Detect which cell encompasses the target text, then output its (X, Y) center coordinate. 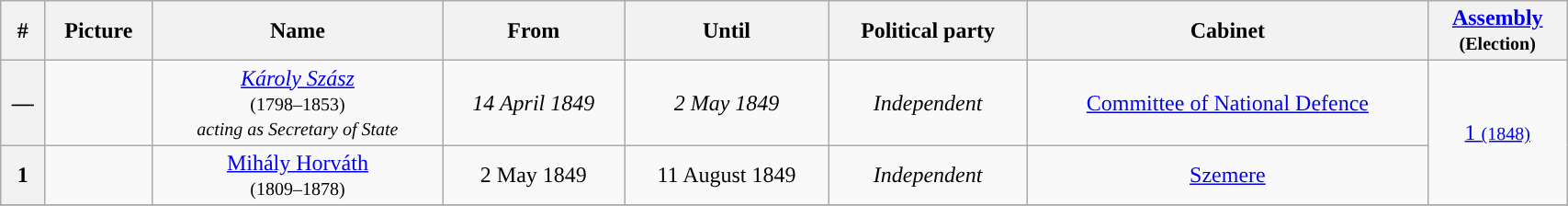
11 August 1849 (728, 175)
Károly Szász(1798–1853)acting as Secretary of State (298, 103)
Committee of National Defence (1227, 103)
Until (728, 31)
Political party (928, 31)
1 (1848) (1497, 132)
— (23, 103)
Assembly(Election) (1497, 31)
Cabinet (1227, 31)
From (534, 31)
# (23, 31)
Name (298, 31)
Mihály Horváth(1809–1878) (298, 175)
Picture (99, 31)
1 (23, 175)
Szemere (1227, 175)
14 April 1849 (534, 103)
